Search for the cell housing the specified text and yield its (X, Y) center coordinate. 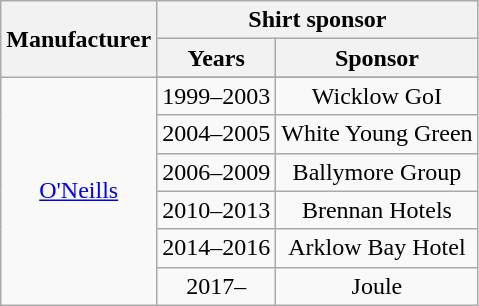
2010–2013 (216, 210)
Arklow Bay Hotel (377, 248)
Brennan Hotels (377, 210)
Ballymore Group (377, 172)
Shirt sponsor (318, 20)
Sponsor (377, 58)
2004–2005 (216, 134)
2014–2016 (216, 248)
White Young Green (377, 134)
2017– (216, 286)
Wicklow GoI (377, 96)
O'Neills (79, 191)
Joule (377, 286)
2006–2009 (216, 172)
Years (216, 58)
Manufacturer (79, 39)
1999–2003 (216, 96)
